Output the (X, Y) coordinate of the center of the cell containing the given text.  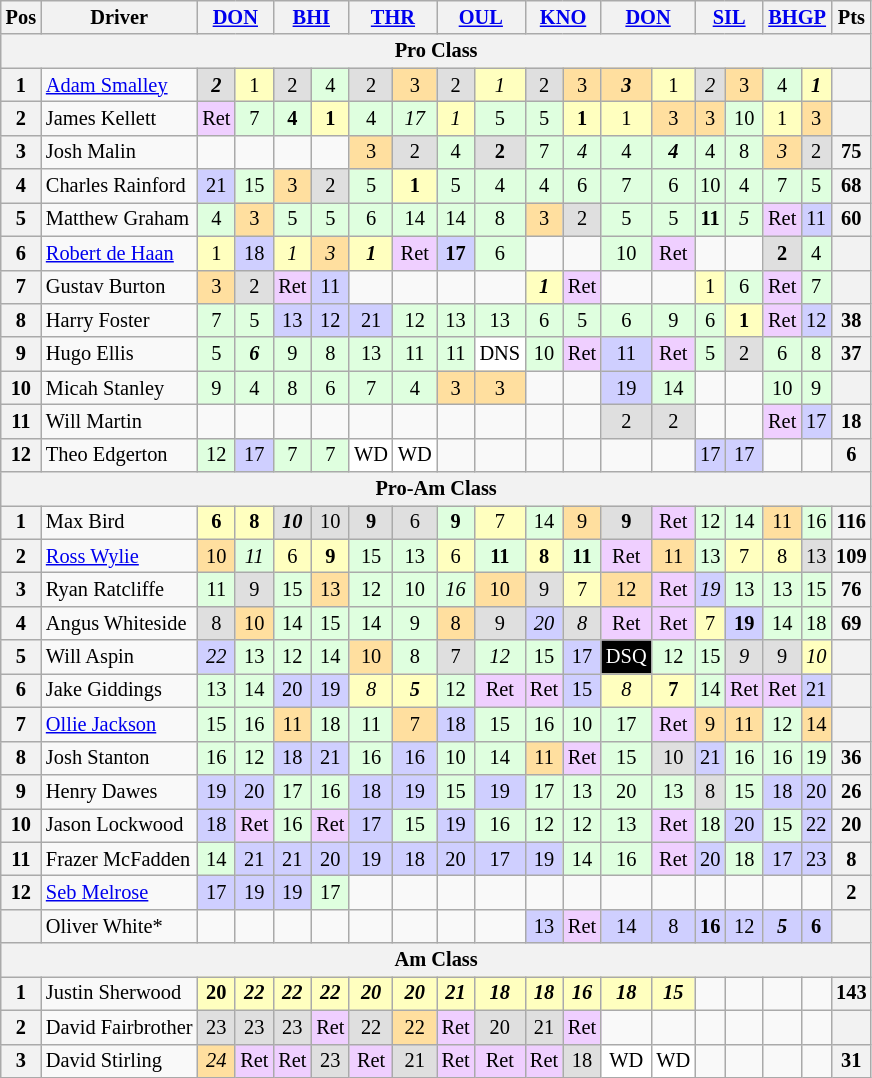
Pos (21, 17)
38 (851, 320)
26 (851, 791)
Will Martin (119, 421)
Am Class (436, 960)
David Stirling (119, 1061)
Frazer McFadden (119, 859)
109 (851, 556)
SIL (729, 17)
Pts (851, 17)
BHI (311, 17)
Jake Giddings (119, 690)
Josh Malin (119, 152)
Josh Stanton (119, 758)
OUL (481, 17)
DNS (500, 354)
Ryan Ratcliffe (119, 589)
KNO (563, 17)
116 (851, 522)
Hugo Ellis (119, 354)
Ross Wylie (119, 556)
DSQ (626, 657)
David Fairbrother (119, 1027)
THR (392, 17)
24 (216, 1061)
BHGP (797, 17)
Seb Melrose (119, 892)
Pro-Am Class (436, 489)
Angus Whiteside (119, 623)
Micah Stanley (119, 388)
Pro Class (436, 51)
Matthew Graham (119, 219)
Justin Sherwood (119, 993)
143 (851, 993)
31 (851, 1061)
75 (851, 152)
Harry Foster (119, 320)
Gustav Burton (119, 287)
76 (851, 589)
Ollie Jackson (119, 724)
Charles Rainford (119, 186)
60 (851, 219)
Max Bird (119, 522)
Oliver White* (119, 926)
Jason Lockwood (119, 825)
Driver (119, 17)
James Kellett (119, 118)
36 (851, 758)
Theo Edgerton (119, 455)
37 (851, 354)
Adam Smalley (119, 85)
68 (851, 186)
Robert de Haan (119, 253)
Will Aspin (119, 657)
Henry Dawes (119, 791)
69 (851, 623)
